From the cell containing the given text, extract its center point as (x, y) coordinate. 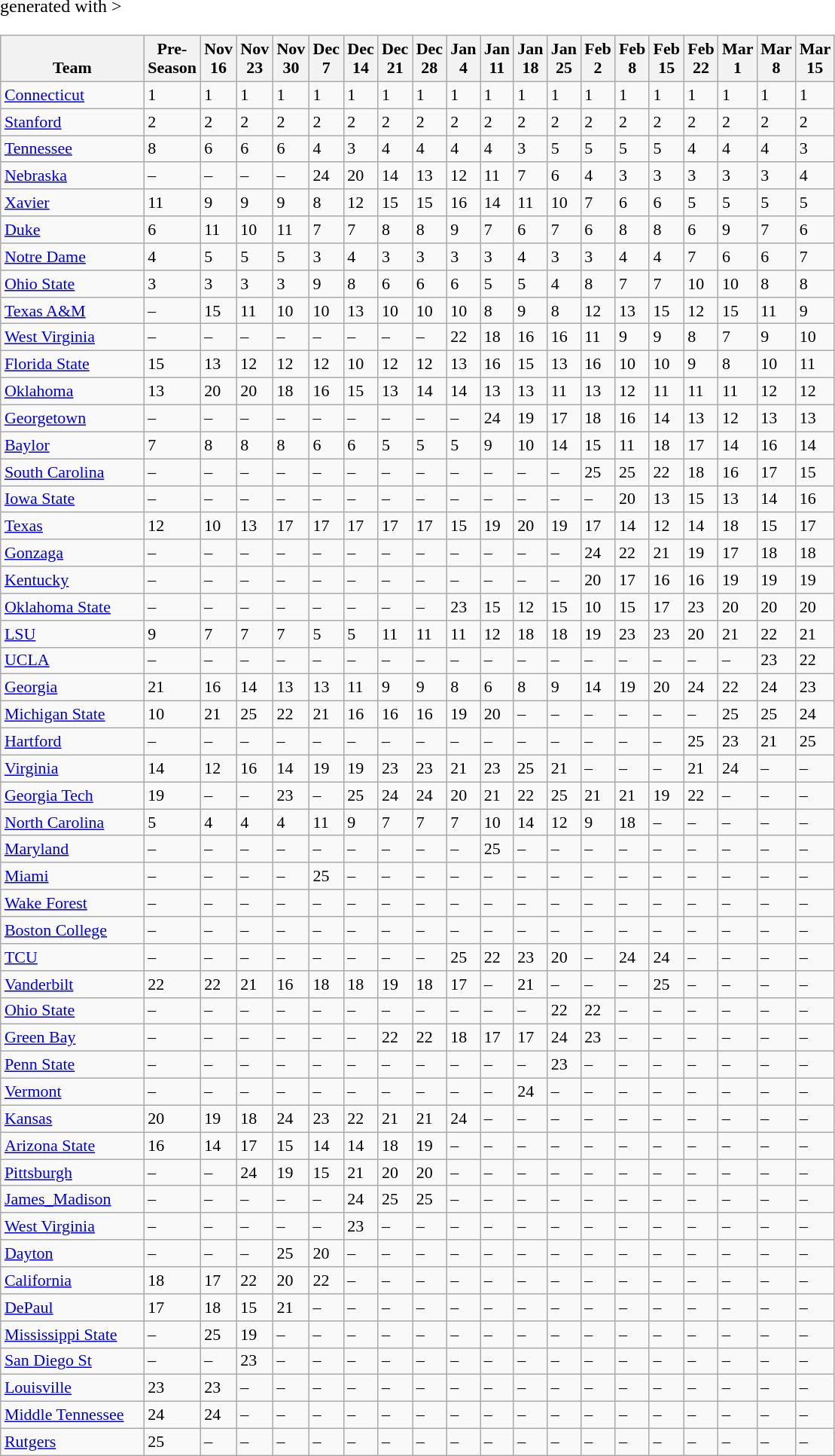
Penn State (72, 1065)
Vermont (72, 1091)
Dayton (72, 1253)
Feb 15 (666, 59)
California (72, 1280)
Dec 14 (361, 59)
Boston College (72, 930)
Vanderbilt (72, 984)
Jan 11 (497, 59)
Texas (72, 526)
Xavier (72, 203)
Louisville (72, 1388)
Mississippi State (72, 1334)
Feb 8 (632, 59)
Green Bay (72, 1038)
Nov 23 (254, 59)
Notre Dame (72, 257)
UCLA (72, 661)
Hartford (72, 741)
Dec 7 (326, 59)
TCU (72, 957)
Baylor (72, 445)
Georgetown (72, 418)
Stanford (72, 122)
Feb 2 (598, 59)
Dec 28 (430, 59)
LSU (72, 633)
Jan 4 (463, 59)
Miami (72, 876)
Arizona State (72, 1146)
Jan 18 (530, 59)
Virginia (72, 768)
Texas A&M (72, 310)
Georgia (72, 688)
Jan 25 (564, 59)
South Carolina (72, 472)
Duke (72, 230)
Pittsburgh (72, 1173)
North Carolina (72, 823)
Kentucky (72, 580)
Oklahoma (72, 391)
Middle Tennessee (72, 1415)
Dec 21 (395, 59)
Michigan State (72, 715)
Connecticut (72, 95)
Tennessee (72, 149)
DePaul (72, 1307)
Gonzaga (72, 553)
Feb 22 (701, 59)
Pre- Season (172, 59)
Kansas (72, 1119)
Team (72, 59)
Florida State (72, 365)
Wake Forest (72, 903)
James_Madison (72, 1199)
Iowa State (72, 499)
Oklahoma State (72, 607)
Mar 8 (776, 59)
Nov 30 (291, 59)
Maryland (72, 849)
Nov 16 (218, 59)
San Diego St (72, 1361)
Mar 1 (738, 59)
Mar 15 (815, 59)
Nebraska (72, 176)
Rutgers (72, 1442)
Georgia Tech (72, 795)
